Determine the [x, y] coordinate at the center of the cell enclosing the given text.  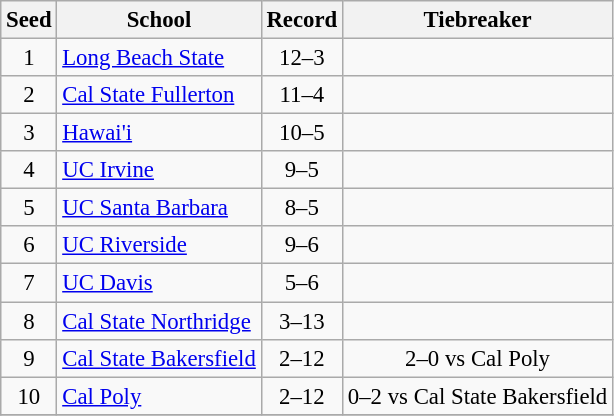
UC Irvine [159, 170]
0–2 vs Cal State Bakersfield [478, 396]
Long Beach State [159, 58]
3–13 [302, 321]
UC Davis [159, 283]
10 [29, 396]
5 [29, 208]
11–4 [302, 95]
Tiebreaker [478, 20]
9–6 [302, 245]
9–5 [302, 170]
Cal State Fullerton [159, 95]
6 [29, 245]
1 [29, 58]
Record [302, 20]
School [159, 20]
2 [29, 95]
4 [29, 170]
Hawai'i [159, 133]
UC Santa Barbara [159, 208]
Seed [29, 20]
8–5 [302, 208]
12–3 [302, 58]
8 [29, 321]
7 [29, 283]
2–0 vs Cal Poly [478, 358]
Cal Poly [159, 396]
UC Riverside [159, 245]
10–5 [302, 133]
3 [29, 133]
Cal State Bakersfield [159, 358]
Cal State Northridge [159, 321]
9 [29, 358]
5–6 [302, 283]
